Capture the cell that displays the provided text and extract its (X, Y) central coordinate. 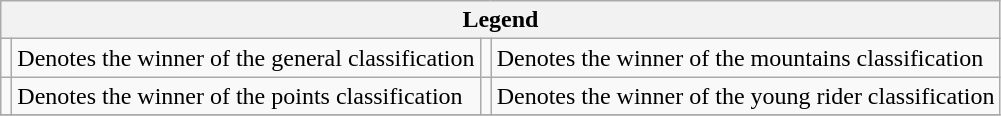
Denotes the winner of the mountains classification (746, 58)
Denotes the winner of the general classification (246, 58)
Legend (500, 20)
Denotes the winner of the young rider classification (746, 96)
Denotes the winner of the points classification (246, 96)
